Identify which cell holds the provided text, then report its [x, y] central coordinate. 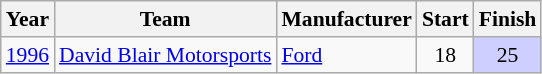
David Blair Motorsports [165, 55]
Finish [508, 19]
1996 [28, 55]
Start [446, 19]
Manufacturer [346, 19]
25 [508, 55]
Ford [346, 55]
18 [446, 55]
Team [165, 19]
Year [28, 19]
